Scan for the cell matching the given text and deliver its [x, y] coordinate at center. 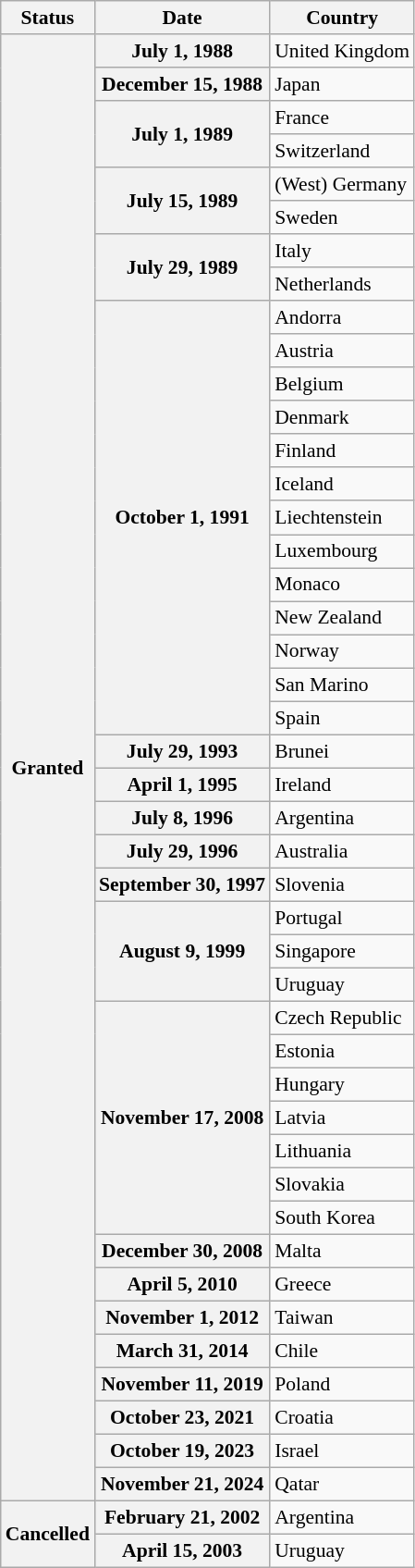
San Marino [342, 685]
July 29, 1989 [182, 267]
November 1, 2012 [182, 1318]
July 8, 1996 [182, 818]
July 15, 1989 [182, 201]
Croatia [342, 1418]
December 15, 1988 [182, 84]
August 9, 1999 [182, 951]
November 17, 2008 [182, 1118]
Qatar [342, 1485]
July 29, 1996 [182, 851]
Lithuania [342, 1152]
Estonia [342, 1052]
United Kingdom [342, 51]
Hungary [342, 1085]
Italy [342, 251]
Portugal [342, 918]
Andorra [342, 318]
July 1, 1989 [182, 134]
April 15, 2003 [182, 1551]
(West) Germany [342, 184]
Belgium [342, 385]
April 5, 2010 [182, 1285]
Sweden [342, 217]
Luxembourg [342, 551]
December 30, 2008 [182, 1252]
February 21, 2002 [182, 1518]
Greece [342, 1285]
Granted [48, 768]
October 19, 2023 [182, 1451]
Israel [342, 1451]
Taiwan [342, 1318]
October 1, 1991 [182, 518]
July 29, 1993 [182, 751]
New Zealand [342, 618]
Norway [342, 651]
South Korea [342, 1218]
Finland [342, 451]
Austria [342, 352]
September 30, 1997 [182, 884]
Cancelled [48, 1535]
Iceland [342, 485]
April 1, 1995 [182, 784]
Denmark [342, 418]
Czech Republic [342, 1019]
Ireland [342, 784]
Netherlands [342, 285]
Singapore [342, 951]
France [342, 117]
March 31, 2014 [182, 1352]
Country [342, 18]
Chile [342, 1352]
Liechtenstein [342, 518]
Australia [342, 851]
Japan [342, 84]
Slovenia [342, 884]
Brunei [342, 751]
October 23, 2021 [182, 1418]
Spain [342, 718]
Monaco [342, 585]
Poland [342, 1385]
Latvia [342, 1118]
November 11, 2019 [182, 1385]
Status [48, 18]
Date [182, 18]
Slovakia [342, 1185]
Malta [342, 1252]
Switzerland [342, 151]
November 21, 2024 [182, 1485]
July 1, 1988 [182, 51]
